From the cell containing the given text, extract its center point as (X, Y) coordinate. 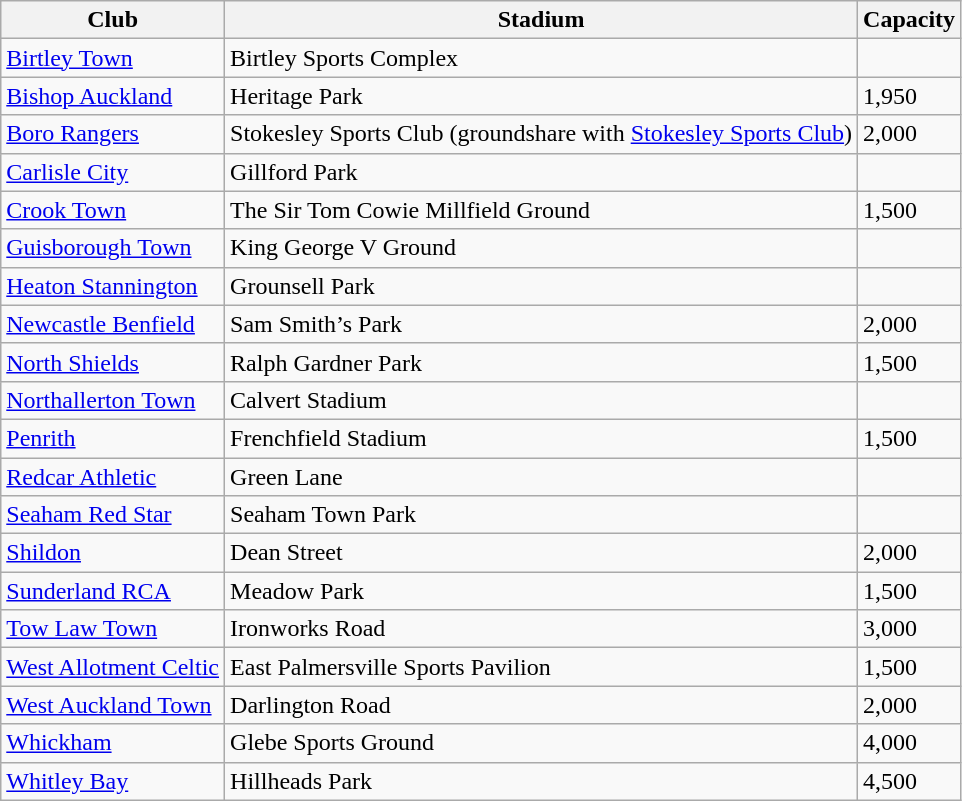
Gillford Park (542, 172)
Seaham Red Star (113, 515)
Sam Smith’s Park (542, 324)
Boro Rangers (113, 134)
Tow Law Town (113, 629)
Guisborough Town (113, 248)
Glebe Sports Ground (542, 743)
Frenchfield Stadium (542, 438)
Ralph Gardner Park (542, 362)
Birtley Town (113, 58)
Heritage Park (542, 96)
Newcastle Benfield (113, 324)
Meadow Park (542, 591)
West Allotment Celtic (113, 667)
Grounsell Park (542, 286)
King George V Ground (542, 248)
Stadium (542, 20)
Hillheads Park (542, 781)
West Auckland Town (113, 705)
Sunderland RCA (113, 591)
East Palmersville Sports Pavilion (542, 667)
Capacity (910, 20)
Carlisle City (113, 172)
Club (113, 20)
Bishop Auckland (113, 96)
Birtley Sports Complex (542, 58)
Shildon (113, 553)
4,000 (910, 743)
Dean Street (542, 553)
Heaton Stannington (113, 286)
Darlington Road (542, 705)
The Sir Tom Cowie Millfield Ground (542, 210)
Northallerton Town (113, 400)
1,950 (910, 96)
4,500 (910, 781)
Seaham Town Park (542, 515)
Redcar Athletic (113, 477)
Calvert Stadium (542, 400)
Ironworks Road (542, 629)
3,000 (910, 629)
Penrith (113, 438)
Whickham (113, 743)
Crook Town (113, 210)
Stokesley Sports Club (groundshare with Stokesley Sports Club) (542, 134)
Whitley Bay (113, 781)
Green Lane (542, 477)
North Shields (113, 362)
